Output the (x, y) coordinate of the center of the cell containing the given text.  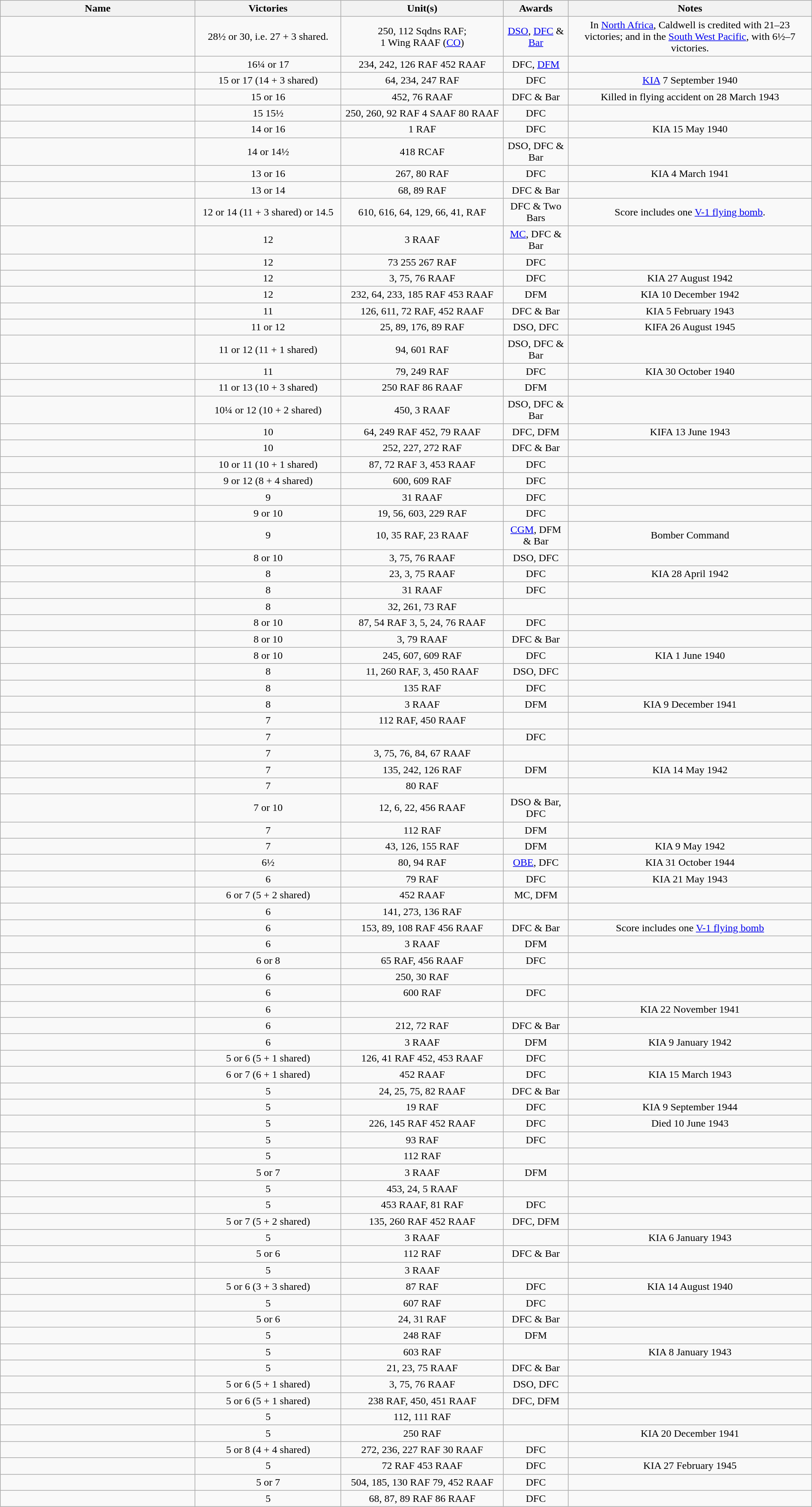
418 RCAF (422, 152)
607 RAF (422, 1303)
MC, DFC & Bar (536, 240)
KIA 27 February 1945 (690, 1466)
KIA 5 February 1943 (690, 311)
126, 41 RAF 452, 453 RAAF (422, 1058)
24, 31 RAF (422, 1319)
600, 609 RAF (422, 481)
226, 145 RAF 452 RAAF (422, 1124)
KIA 21 May 1943 (690, 879)
3, 75, 76, 84, 67 RAAF (422, 753)
68, 89 RAF (422, 190)
13 or 14 (268, 190)
11 or 12 (11 + 1 shared) (268, 350)
25, 89, 176, 89 RAF (422, 327)
11 or 12 (268, 327)
KIA 9 May 1942 (690, 846)
135, 242, 126 RAF (422, 769)
453 RAAF, 81 RAF (422, 1205)
135 RAF (422, 688)
112, 111 RAF (422, 1417)
24, 25, 75, 82 RAAF (422, 1091)
126, 611, 72 RAF, 452 RAAF (422, 311)
135, 260 RAF 452 RAAF (422, 1221)
9 or 12 (8 + 4 shared) (268, 481)
112 RAF, 450 RAAF (422, 721)
94, 601 RAF (422, 350)
DSO & Bar, DFC (536, 808)
Died 10 June 1943 (690, 1124)
87 RAF (422, 1286)
65 RAF, 456 RAAF (422, 960)
KIA 22 November 1941 (690, 1009)
250, 30 RAF (422, 977)
603 RAF (422, 1352)
KIA 15 May 1940 (690, 129)
610, 616, 64, 129, 66, 41, RAF (422, 212)
KIA 9 December 1941 (690, 704)
153, 89, 108 RAF 456 RAAF (422, 928)
OBE, DFC (536, 863)
3, 79 RAAF (422, 639)
Victories (268, 9)
KIA 30 October 1940 (690, 371)
KIA 20 December 1941 (690, 1433)
450, 3 RAAF (422, 410)
10¼ or 12 (10 + 2 shared) (268, 410)
453, 24, 5 RAAF (422, 1189)
11, 260 RAF, 3, 450 RAAF (422, 672)
15 or 16 (268, 97)
80, 94 RAF (422, 863)
141, 273, 136 RAF (422, 912)
212, 72 RAF (422, 1026)
15 15½ (268, 113)
Killed in flying accident on 28 March 1943 (690, 97)
11 or 13 (10 + 3 shared) (268, 388)
12 or 14 (11 + 3 shared) or 14.5 (268, 212)
KIFA 13 June 1943 (690, 432)
72 RAF 453 RAAF (422, 1466)
245, 607, 609 RAF (422, 655)
Score includes one V-1 flying bomb (690, 928)
1 RAF (422, 129)
KIA 15 March 1943 (690, 1074)
19, 56, 603, 229 RAF (422, 513)
23, 3, 75 RAAF (422, 574)
250, 112 Sqdns RAF; 1 Wing RAAF (CO) (422, 36)
Score includes one V-1 flying bomb. (690, 212)
272, 236, 227 RAF 30 RAAF (422, 1450)
7 or 10 (268, 808)
Awards (536, 9)
9 or 10 (268, 513)
87, 54 RAF 3, 5, 24, 76 RAAF (422, 623)
250, 260, 92 RAF 4 SAAF 80 RAAF (422, 113)
28½ or 30, i.e. 27 + 3 shared. (268, 36)
32, 261, 73 RAF (422, 607)
21, 23, 75 RAAF (422, 1368)
5 or 6 (3 + 3 shared) (268, 1286)
KIA 9 September 1944 (690, 1107)
14 or 14½ (268, 152)
KIA 14 August 1940 (690, 1286)
19 RAF (422, 1107)
234, 242, 126 RAF 452 RAAF (422, 64)
6½ (268, 863)
12, 6, 22, 456 RAAF (422, 808)
In North Africa, Caldwell is credited with 21–23 victories; and in the South West Pacific, with 6½–7 victories. (690, 36)
Name (98, 9)
10 or 11 (10 + 1 shared) (268, 464)
64, 249 RAF 452, 79 RAAF (422, 432)
Bomber Command (690, 535)
79, 249 RAF (422, 371)
452, 76 RAAF (422, 97)
64, 234, 247 RAF (422, 81)
KIA 8 January 1943 (690, 1352)
80 RAF (422, 786)
KIA 1 June 1940 (690, 655)
6 or 7 (6 + 1 shared) (268, 1074)
250 RAF 86 RAAF (422, 388)
79 RAF (422, 879)
6 or 7 (5 + 2 shared) (268, 895)
KIA 10 December 1942 (690, 295)
MC, DFM (536, 895)
CGM, DFM & Bar (536, 535)
Unit(s) (422, 9)
252, 227, 272 RAF (422, 448)
KIA 28 April 1942 (690, 574)
Notes (690, 9)
5 or 8 (4 + 4 shared) (268, 1450)
5 or 7 (5 + 2 shared) (268, 1221)
KIA 14 May 1942 (690, 769)
15 or 17 (14 + 3 shared) (268, 81)
68, 87, 89 RAF 86 RAAF (422, 1498)
73 255 267 RAF (422, 262)
KIA 9 January 1942 (690, 1042)
87, 72 RAF 3, 453 RAAF (422, 464)
43, 126, 155 RAF (422, 846)
KIA 4 March 1941 (690, 173)
267, 80 RAF (422, 173)
KIA 31 October 1944 (690, 863)
504, 185, 130 RAF 79, 452 RAAF (422, 1482)
DFC & Two Bars (536, 212)
600 RAF (422, 993)
238 RAF, 450, 451 RAAF (422, 1401)
KIA 7 September 1940 (690, 81)
KIA 27 August 1942 (690, 278)
93 RAF (422, 1140)
13 or 16 (268, 173)
248 RAF (422, 1335)
14 or 16 (268, 129)
6 or 8 (268, 960)
KIFA 26 August 1945 (690, 327)
16¼ or 17 (268, 64)
KIA 6 January 1943 (690, 1238)
232, 64, 233, 185 RAF 453 RAAF (422, 295)
10, 35 RAF, 23 RAAF (422, 535)
250 RAF (422, 1433)
